Identify which cell holds the provided text, then report its [X, Y] central coordinate. 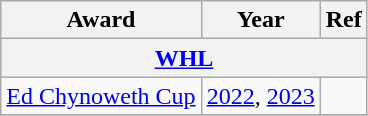
2022, 2023 [260, 96]
Year [260, 20]
WHL [184, 58]
Award [101, 20]
Ref [344, 20]
Ed Chynoweth Cup [101, 96]
